From the cell containing the given text, extract its center point as (X, Y) coordinate. 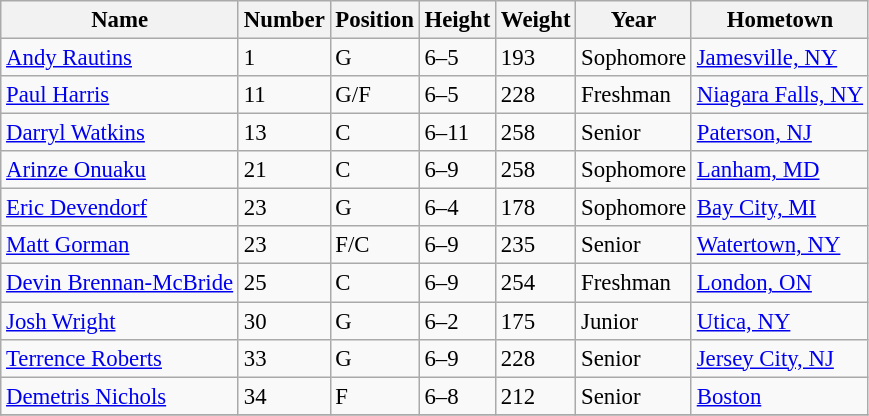
Niagara Falls, NY (780, 95)
6–11 (457, 133)
Darryl Watkins (120, 133)
11 (284, 95)
Devin Brennan-McBride (120, 283)
F/C (374, 245)
Weight (536, 20)
21 (284, 170)
25 (284, 283)
Number (284, 20)
Boston (780, 396)
Position (374, 20)
Andy Rautins (120, 58)
6–8 (457, 396)
Paterson, NJ (780, 133)
Demetris Nichols (120, 396)
Name (120, 20)
Utica, NY (780, 321)
235 (536, 245)
Jamesville, NY (780, 58)
Bay City, MI (780, 208)
1 (284, 58)
Hometown (780, 20)
Terrence Roberts (120, 358)
33 (284, 358)
Josh Wright (120, 321)
Watertown, NY (780, 245)
34 (284, 396)
London, ON (780, 283)
178 (536, 208)
Junior (634, 321)
175 (536, 321)
212 (536, 396)
Jersey City, NJ (780, 358)
Eric Devendorf (120, 208)
193 (536, 58)
Arinze Onuaku (120, 170)
Matt Gorman (120, 245)
Year (634, 20)
Height (457, 20)
Paul Harris (120, 95)
F (374, 396)
Lanham, MD (780, 170)
30 (284, 321)
254 (536, 283)
13 (284, 133)
6–4 (457, 208)
G/F (374, 95)
6–2 (457, 321)
